Return (x, y) of the center of cell containing provided text 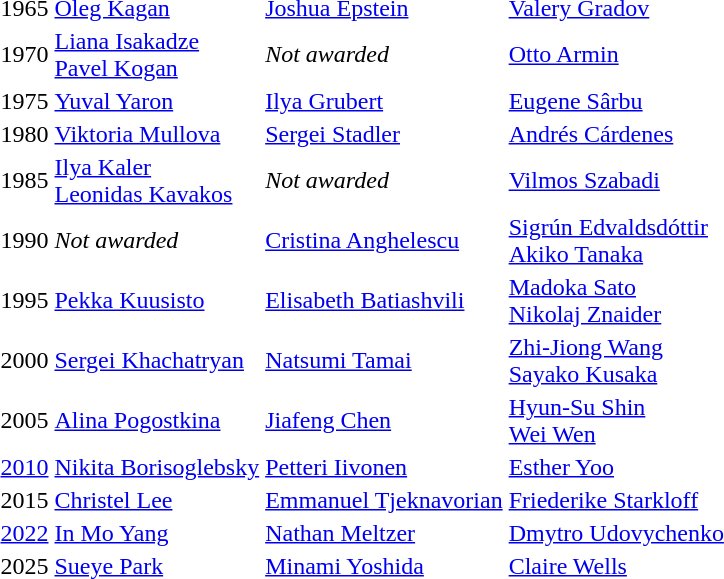
Natsumi Tamai (384, 360)
Jiafeng Chen (384, 420)
Petteri Iivonen (384, 467)
Elisabeth Batiashvili (384, 300)
Sergei Stadler (384, 134)
In Mo Yang (157, 533)
Nikita Borisoglebsky (157, 467)
Christel Lee (157, 500)
Yuval Yaron (157, 101)
Ilya Grubert (384, 101)
Liana Isakadze Pavel Kogan (157, 54)
Sergei Khachatryan (157, 360)
Emmanuel Tjeknavorian (384, 500)
Nathan Meltzer (384, 533)
Pekka Kuusisto (157, 300)
Viktoria Mullova (157, 134)
Alina Pogostkina (157, 420)
Ilya Kaler Leonidas Kavakos (157, 180)
Cristina Anghelescu (384, 240)
